For the text-containing cell, return its midpoint in [X, Y] coordinate format. 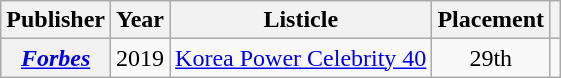
Placement [491, 20]
29th [491, 58]
Year [140, 20]
Listicle [301, 20]
Forbes [56, 58]
2019 [140, 58]
Korea Power Celebrity 40 [301, 58]
Publisher [56, 20]
